Output the (x, y) coordinate of the center of the cell containing the given text.  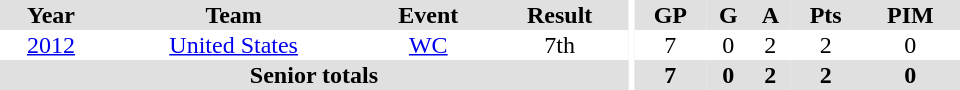
Team (234, 15)
Year (51, 15)
Event (428, 15)
Result (560, 15)
GP (670, 15)
Pts (826, 15)
Senior totals (314, 75)
United States (234, 45)
7th (560, 45)
G (728, 15)
2012 (51, 45)
PIM (910, 15)
WC (428, 45)
A (770, 15)
